Search for the cell housing the specified text and yield its [x, y] center coordinate. 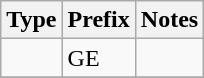
Type [32, 20]
GE [98, 58]
Notes [169, 20]
Prefix [98, 20]
